Pinpoint the cell where the given text exists, returning its [X, Y] midpoint coordinate. 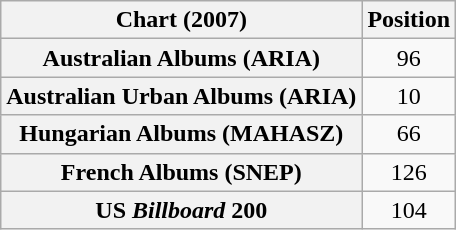
Hungarian Albums (MAHASZ) [182, 134]
96 [409, 58]
US Billboard 200 [182, 210]
126 [409, 172]
Australian Urban Albums (ARIA) [182, 96]
66 [409, 134]
Chart (2007) [182, 20]
10 [409, 96]
Position [409, 20]
104 [409, 210]
Australian Albums (ARIA) [182, 58]
French Albums (SNEP) [182, 172]
